Return [x, y] of the center of cell containing provided text 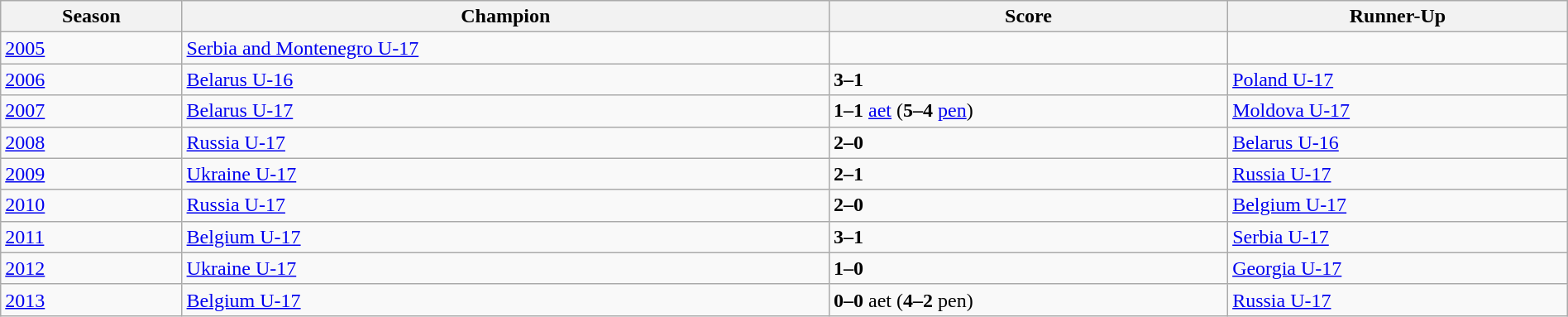
1–1 aet (5–4 pen) [1029, 111]
2008 [91, 142]
Season [91, 17]
Serbia and Montenegro U-17 [505, 48]
Score [1029, 17]
Champion [505, 17]
2013 [91, 300]
Belarus U-17 [505, 111]
Georgia U-17 [1398, 268]
2012 [91, 268]
Poland U-17 [1398, 79]
2005 [91, 48]
2009 [91, 174]
Runner-Up [1398, 17]
0–0 aet (4–2 pen) [1029, 300]
Serbia U-17 [1398, 237]
2011 [91, 237]
2010 [91, 205]
Moldova U-17 [1398, 111]
2007 [91, 111]
1–0 [1029, 268]
2–1 [1029, 174]
2006 [91, 79]
